Detect which cell encompasses the target text, then output its [x, y] center coordinate. 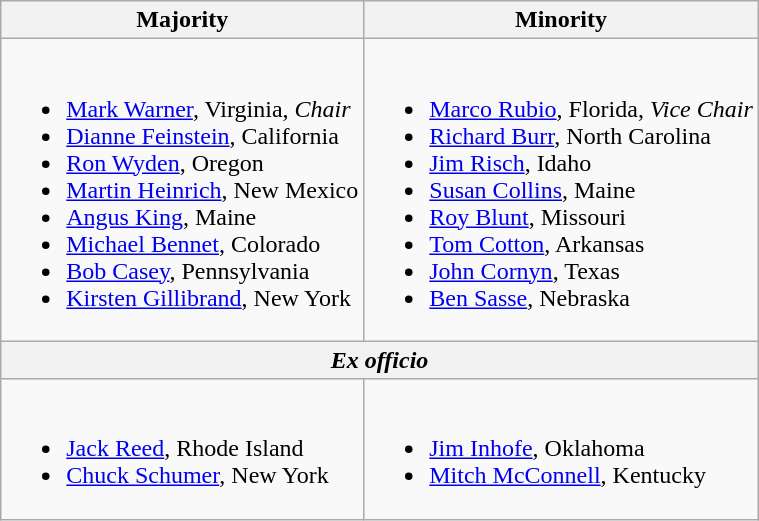
Jim Inhofe, OklahomaMitch McConnell, Kentucky [562, 449]
Ex officio [380, 360]
Jack Reed, Rhode IslandChuck Schumer, New York [182, 449]
Minority [562, 20]
Majority [182, 20]
